Detect which cell encompasses the target text, then output its [X, Y] center coordinate. 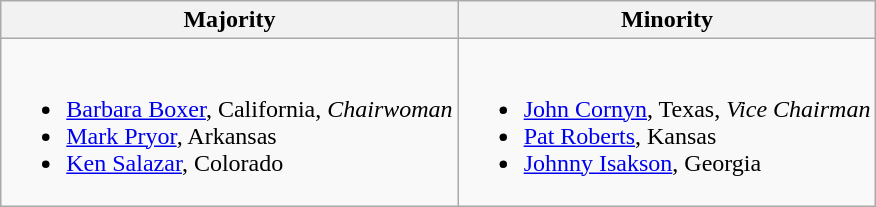
Minority [667, 20]
John Cornyn, Texas, Vice ChairmanPat Roberts, KansasJohnny Isakson, Georgia [667, 122]
Majority [230, 20]
Barbara Boxer, California, ChairwomanMark Pryor, ArkansasKen Salazar, Colorado [230, 122]
